Locate the cell with the specified text and output its (x, y) center coordinate. 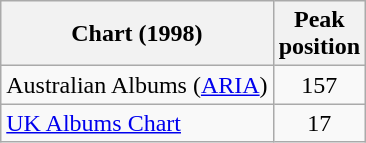
Chart (1998) (137, 34)
Australian Albums (ARIA) (137, 85)
Peakposition (319, 34)
17 (319, 123)
UK Albums Chart (137, 123)
157 (319, 85)
